From the cell containing the given text, extract its center point as [x, y] coordinate. 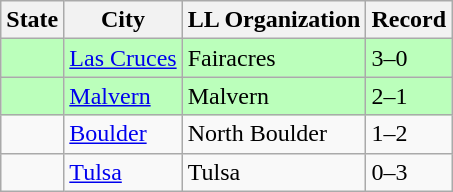
3–0 [409, 58]
1–2 [409, 134]
Fairacres [274, 58]
2–1 [409, 96]
Boulder [123, 134]
LL Organization [274, 20]
City [123, 20]
0–3 [409, 172]
North Boulder [274, 134]
Record [409, 20]
State [32, 20]
Las Cruces [123, 58]
